Extract the [X, Y] coordinate from the center of the cell holding the provided text.  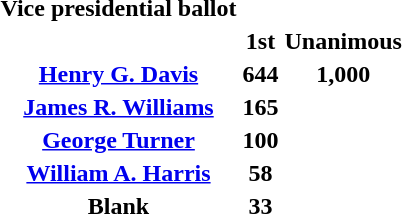
58 [260, 173]
165 [260, 107]
100 [260, 140]
1st [260, 41]
644 [260, 74]
